Locate the cell with the specified text and output its (X, Y) center coordinate. 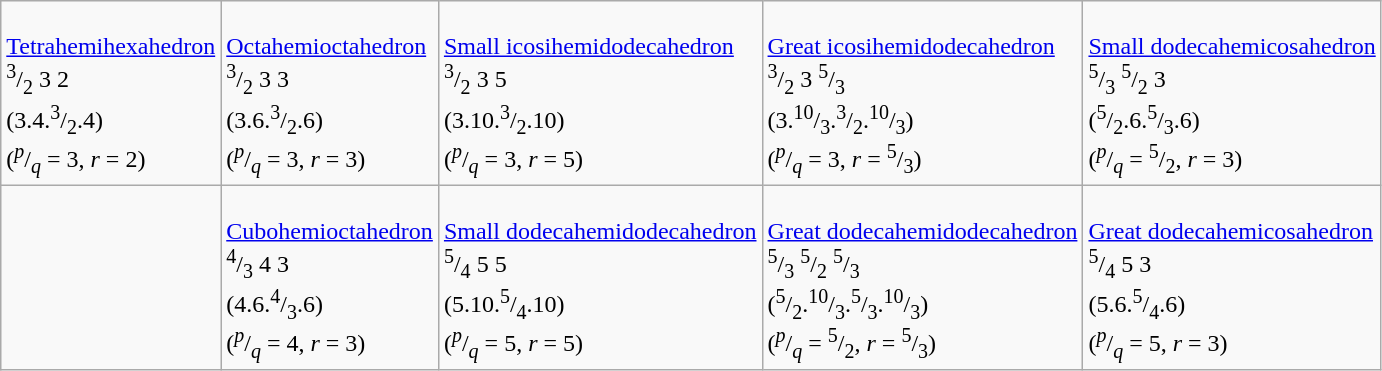
Small dodecahemicosahedron5/3 5/2 3(5/2.6.5/3.6)(p/q = 5/2, r = 3) (1232, 93)
Small dodecahemidodecahedron5/4 5 5(5.10.5/4.10)(p/q = 5, r = 5) (600, 277)
Octahemioctahedron3/2 3 3(3.6.3/2.6)(p/q = 3, r = 3) (330, 93)
Great dodecahemidodecahedron5/3 5/2 5/3(5/2.10/3.5/3.10/3)(p/q = 5/2, r = 5/3) (922, 277)
Small icosihemidodecahedron3/2 3 5(3.10.3/2.10)(p/q = 3, r = 5) (600, 93)
Great dodecahemicosahedron5/4 5 3(5.6.5/4.6)(p/q = 5, r = 3) (1232, 277)
Great icosihemidodecahedron3/2 3 5/3(3.10/3.3/2.10/3)(p/q = 3, r = 5/3) (922, 93)
Cubohemioctahedron4/3 4 3(4.6.4/3.6)(p/q = 4, r = 3) (330, 277)
Tetrahemihexahedron3/2 3 2(3.4.3/2.4)(p/q = 3, r = 2) (111, 93)
